Provide the (X, Y) coordinate of the cell's center where the given text is located.  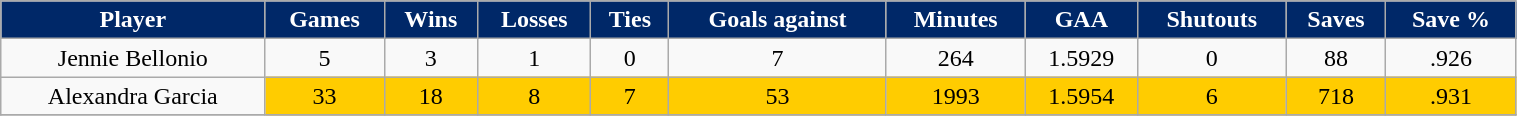
3 (430, 58)
Alexandra Garcia (133, 96)
88 (1336, 58)
Ties (630, 20)
.931 (1451, 96)
33 (324, 96)
264 (956, 58)
Saves (1336, 20)
5 (324, 58)
53 (778, 96)
Save % (1451, 20)
Games (324, 20)
1.5929 (1081, 58)
Shutouts (1212, 20)
Player (133, 20)
1 (534, 58)
1993 (956, 96)
Goals against (778, 20)
718 (1336, 96)
6 (1212, 96)
GAA (1081, 20)
8 (534, 96)
.926 (1451, 58)
1.5954 (1081, 96)
Wins (430, 20)
Minutes (956, 20)
Losses (534, 20)
Jennie Bellonio (133, 58)
18 (430, 96)
